Provide the (x, y) coordinate of the cell's center where the given text is located.  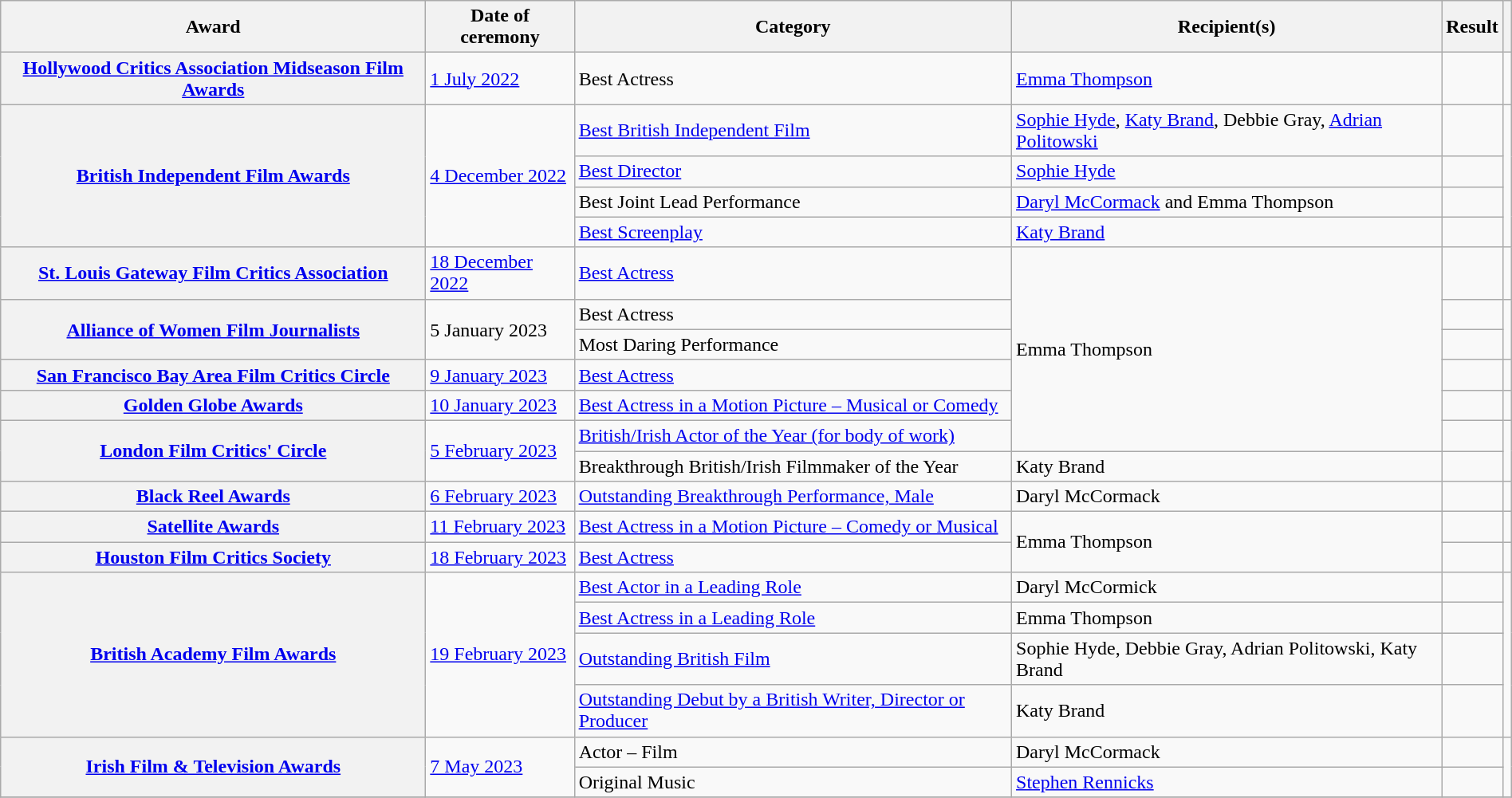
1 July 2022 (500, 78)
Outstanding British Film (793, 658)
Golden Globe Awards (214, 405)
Best Joint Lead Performance (793, 202)
Stephen Rennicks (1227, 782)
4 December 2022 (500, 175)
7 May 2023 (500, 767)
Best Actress in a Motion Picture – Musical or Comedy (793, 405)
Actor – Film (793, 752)
18 February 2023 (500, 557)
St. Louis Gateway Film Critics Association (214, 273)
Best Screenplay (793, 232)
Recipient(s) (1227, 27)
Original Music (793, 782)
San Francisco Bay Area Film Critics Circle (214, 375)
British Academy Film Awards (214, 655)
Date of ceremony (500, 27)
11 February 2023 (500, 527)
10 January 2023 (500, 405)
18 December 2022 (500, 273)
Best Actress in a Leading Role (793, 618)
Alliance of Women Film Journalists (214, 329)
5 January 2023 (500, 329)
London Film Critics' Circle (214, 450)
Daryl McCormick (1227, 588)
Best Actress in a Motion Picture – Comedy or Musical (793, 527)
Irish Film & Television Awards (214, 767)
Houston Film Critics Society (214, 557)
Result (1472, 27)
Award (214, 27)
Sophie Hyde, Katy Brand, Debbie Gray, Adrian Politowski (1227, 131)
Black Reel Awards (214, 497)
6 February 2023 (500, 497)
Satellite Awards (214, 527)
Outstanding Debut by a British Writer, Director or Producer (793, 711)
Category (793, 27)
Breakthrough British/Irish Filmmaker of the Year (793, 466)
Best Director (793, 171)
British/Irish Actor of the Year (for body of work) (793, 435)
9 January 2023 (500, 375)
Outstanding Breakthrough Performance, Male (793, 497)
Best Actor in a Leading Role (793, 588)
Hollywood Critics Association Midseason Film Awards (214, 78)
Best British Independent Film (793, 131)
Sophie Hyde (1227, 171)
19 February 2023 (500, 655)
British Independent Film Awards (214, 175)
Sophie Hyde, Debbie Gray, Adrian Politowski, Katy Brand (1227, 658)
Most Daring Performance (793, 344)
Daryl McCormack and Emma Thompson (1227, 202)
5 February 2023 (500, 450)
